Identify which cell holds the provided text, then report its (x, y) central coordinate. 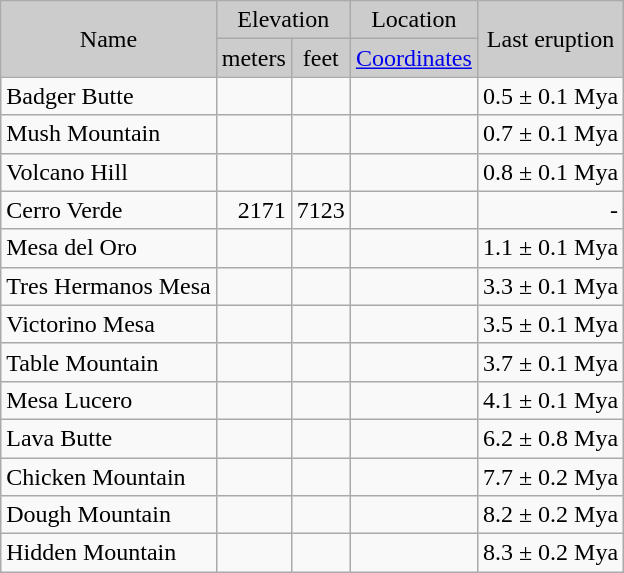
Tres Hermanos Mesa (108, 286)
3.7 ± 0.1 Mya (550, 362)
0.7 ± 0.1 Mya (550, 134)
Last eruption (550, 39)
0.5 ± 0.1 Mya (550, 96)
0.8 ± 0.1 Mya (550, 172)
8.3 ± 0.2 Mya (550, 553)
3.3 ± 0.1 Mya (550, 286)
meters (254, 58)
Hidden Mountain (108, 553)
6.2 ± 0.8 Mya (550, 438)
Mush Mountain (108, 134)
1.1 ± 0.1 Mya (550, 248)
Mesa del Oro (108, 248)
7.7 ± 0.2 Mya (550, 477)
Elevation (283, 20)
Cerro Verde (108, 210)
Badger Butte (108, 96)
Table Mountain (108, 362)
Location (414, 20)
7123 (320, 210)
4.1 ± 0.1 Mya (550, 400)
Victorino Mesa (108, 324)
Mesa Lucero (108, 400)
- (550, 210)
Name (108, 39)
Chicken Mountain (108, 477)
feet (320, 58)
Coordinates (414, 58)
2171 (254, 210)
Volcano Hill (108, 172)
Lava Butte (108, 438)
3.5 ± 0.1 Mya (550, 324)
Dough Mountain (108, 515)
8.2 ± 0.2 Mya (550, 515)
